Output the [X, Y] coordinate of the center of the cell containing the given text.  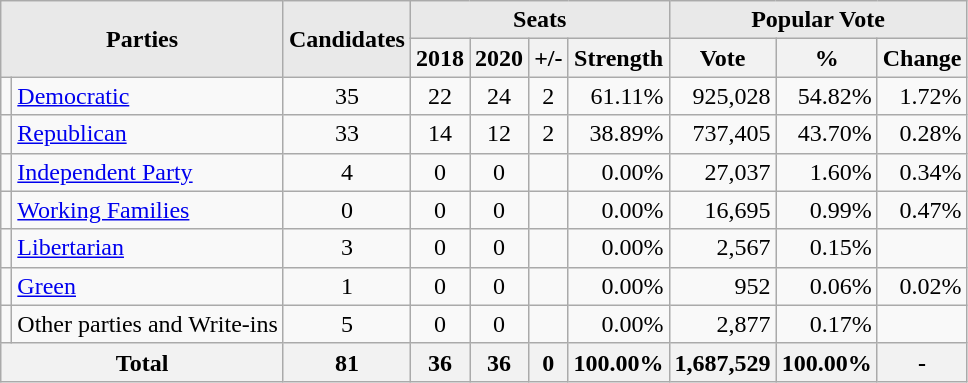
43.70% [826, 134]
737,405 [722, 134]
Strength [618, 58]
+/- [548, 58]
0.34% [922, 172]
0.47% [922, 210]
61.11% [618, 96]
Total [142, 362]
33 [346, 134]
0.28% [922, 134]
0.17% [826, 324]
0.06% [826, 286]
3 [346, 248]
2,877 [722, 324]
Other parties and Write-ins [148, 324]
54.82% [826, 96]
4 [346, 172]
1,687,529 [722, 362]
0.99% [826, 210]
0.15% [826, 248]
16,695 [722, 210]
38.89% [618, 134]
24 [500, 96]
Independent Party [148, 172]
0.02% [922, 286]
Libertarian [148, 248]
1.72% [922, 96]
12 [500, 134]
Green [148, 286]
2,567 [722, 248]
- [922, 362]
81 [346, 362]
14 [440, 134]
Candidates [346, 39]
Working Families [148, 210]
Seats [540, 20]
22 [440, 96]
Vote [722, 58]
2018 [440, 58]
27,037 [722, 172]
952 [722, 286]
Democratic [148, 96]
35 [346, 96]
1 [346, 286]
Republican [148, 134]
5 [346, 324]
Popular Vote [818, 20]
1.60% [826, 172]
% [826, 58]
2020 [500, 58]
925,028 [722, 96]
Parties [142, 39]
Change [922, 58]
